From the cell containing the given text, extract its center point as [x, y] coordinate. 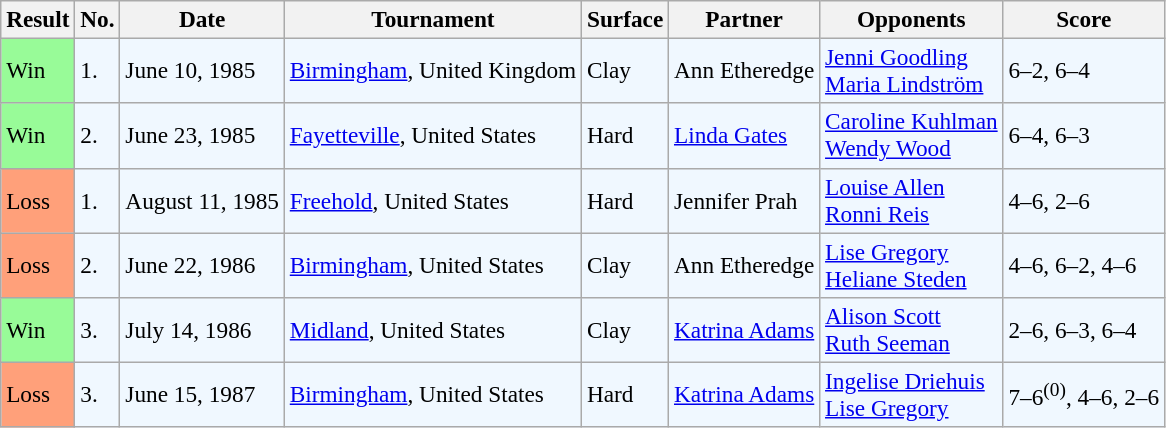
Tournament [432, 19]
Caroline Kuhlman Wendy Wood [912, 136]
4–6, 6–2, 4–6 [1084, 264]
Freehold, United States [432, 200]
7–6(0), 4–6, 2–6 [1084, 394]
6–2, 6–4 [1084, 70]
Ingelise Driehuis Lise Gregory [912, 394]
Result [38, 19]
June 15, 1987 [202, 394]
June 23, 1985 [202, 136]
July 14, 1986 [202, 330]
Date [202, 19]
Jennifer Prah [744, 200]
Surface [626, 19]
4–6, 2–6 [1084, 200]
Partner [744, 19]
Opponents [912, 19]
June 22, 1986 [202, 264]
Birmingham, United Kingdom [432, 70]
Louise Allen Ronni Reis [912, 200]
6–4, 6–3 [1084, 136]
June 10, 1985 [202, 70]
Midland, United States [432, 330]
Linda Gates [744, 136]
Alison Scott Ruth Seeman [912, 330]
Jenni Goodling Maria Lindström [912, 70]
Lise Gregory Heliane Steden [912, 264]
Score [1084, 19]
2–6, 6–3, 6–4 [1084, 330]
Fayetteville, United States [432, 136]
No. [98, 19]
August 11, 1985 [202, 200]
